Detect which cell encompasses the target text, then output its (x, y) center coordinate. 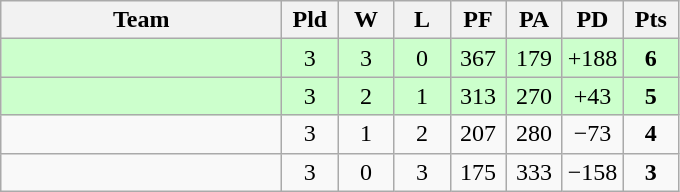
Team (142, 20)
5 (651, 96)
4 (651, 134)
367 (478, 58)
+188 (592, 58)
207 (478, 134)
175 (478, 172)
−158 (592, 172)
+43 (592, 96)
313 (478, 96)
W (366, 20)
6 (651, 58)
179 (534, 58)
PA (534, 20)
PD (592, 20)
−73 (592, 134)
270 (534, 96)
Pld (310, 20)
PF (478, 20)
Pts (651, 20)
L (422, 20)
333 (534, 172)
280 (534, 134)
